Find where the given text appears and provide that cell's center as (X, Y) coordinate. 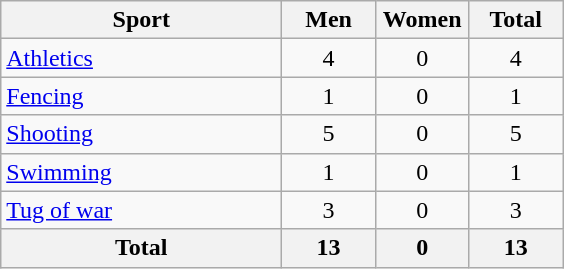
Sport (142, 20)
Women (422, 20)
Fencing (142, 96)
Swimming (142, 172)
Shooting (142, 134)
Tug of war (142, 210)
Athletics (142, 58)
Men (329, 20)
